Identify which cell holds the provided text, then report its (x, y) central coordinate. 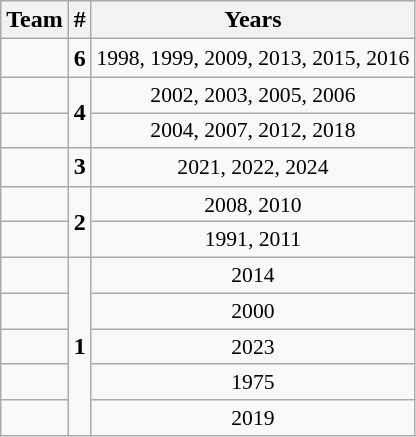
1998, 1999, 2009, 2013, 2015, 2016 (252, 58)
2023 (252, 347)
Team (35, 20)
2004, 2007, 2012, 2018 (252, 130)
1975 (252, 382)
2000 (252, 311)
1991, 2011 (252, 240)
2014 (252, 275)
1 (80, 346)
Years (252, 20)
2019 (252, 418)
2002, 2003, 2005, 2006 (252, 95)
2021, 2022, 2024 (252, 167)
2008, 2010 (252, 204)
3 (80, 167)
2 (80, 222)
6 (80, 58)
4 (80, 112)
# (80, 20)
